For the text-containing cell, return its midpoint in (x, y) coordinate format. 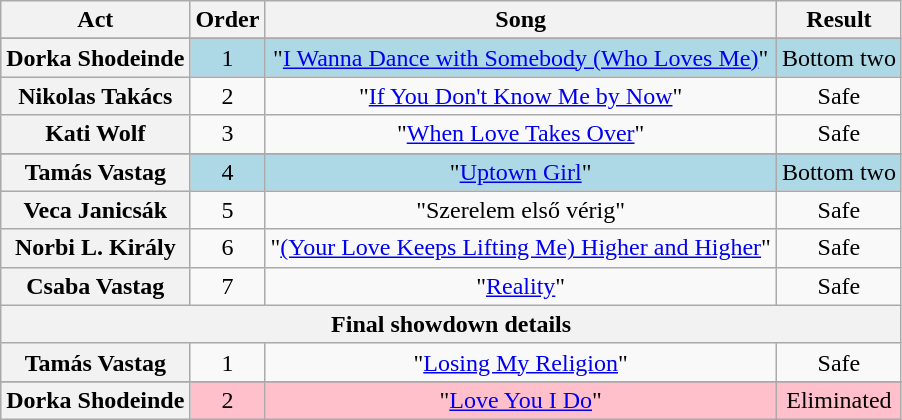
7 (228, 286)
Kati Wolf (96, 134)
"If You Don't Know Me by Now" (520, 96)
4 (228, 172)
6 (228, 248)
Final showdown details (452, 324)
"Uptown Girl" (520, 172)
"I Wanna Dance with Somebody (Who Loves Me)" (520, 58)
Result (838, 20)
Act (96, 20)
Csaba Vastag (96, 286)
"Love You I Do" (520, 400)
Song (520, 20)
3 (228, 134)
5 (228, 210)
"Losing My Religion" (520, 362)
Order (228, 20)
"Reality" (520, 286)
Eliminated (838, 400)
"When Love Takes Over" (520, 134)
Veca Janicsák (96, 210)
"Szerelem első vérig" (520, 210)
Norbi L. Király (96, 248)
Nikolas Takács (96, 96)
"(Your Love Keeps Lifting Me) Higher and Higher" (520, 248)
